Search for the cell housing the specified text and yield its (x, y) center coordinate. 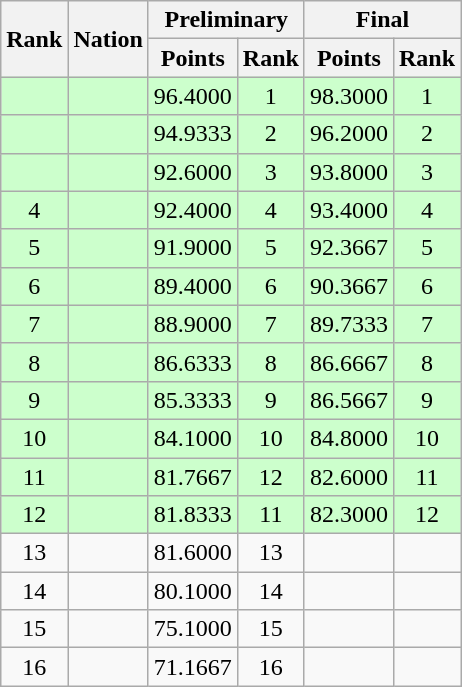
85.3333 (192, 400)
84.1000 (192, 438)
96.4000 (192, 96)
81.7667 (192, 477)
92.3667 (348, 248)
80.1000 (192, 591)
86.5667 (348, 400)
84.8000 (348, 438)
93.8000 (348, 172)
Preliminary (226, 20)
Final (382, 20)
90.3667 (348, 286)
89.7333 (348, 324)
86.6333 (192, 362)
88.9000 (192, 324)
93.4000 (348, 210)
98.3000 (348, 96)
92.4000 (192, 210)
82.6000 (348, 477)
94.9333 (192, 134)
89.4000 (192, 286)
92.6000 (192, 172)
91.9000 (192, 248)
Nation (108, 39)
86.6667 (348, 362)
81.8333 (192, 515)
82.3000 (348, 515)
75.1000 (192, 629)
71.1667 (192, 667)
81.6000 (192, 553)
96.2000 (348, 134)
